Locate the cell with the specified text and output its [x, y] center coordinate. 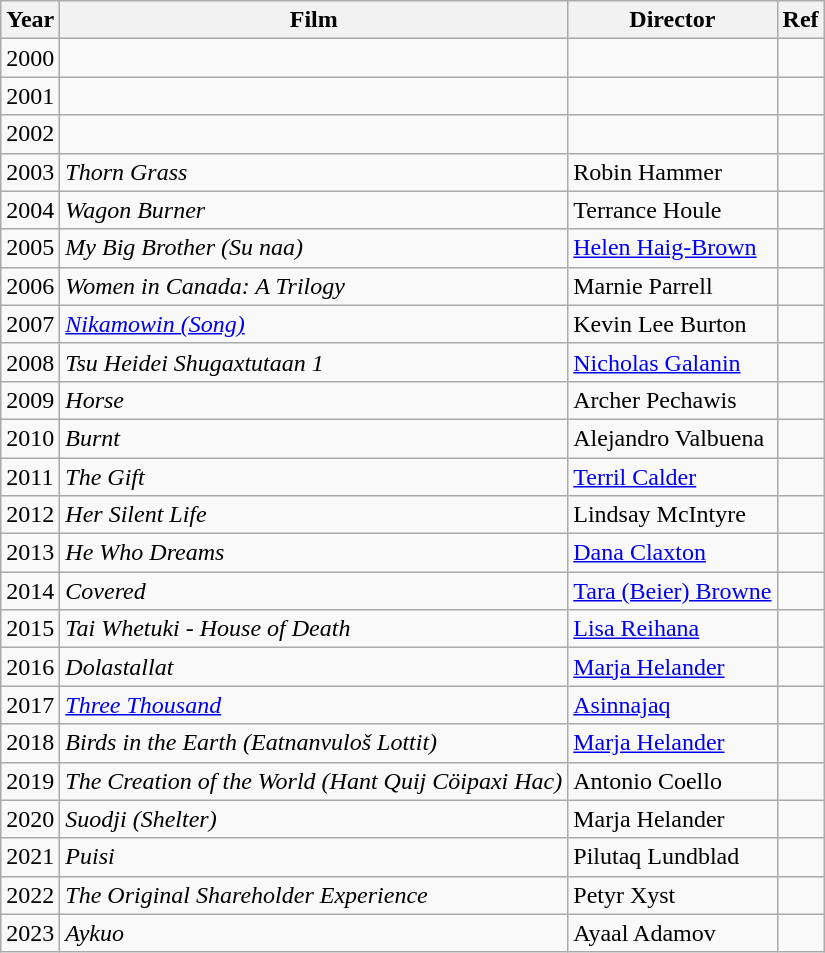
Covered [314, 591]
Tara (Beier) Browne [672, 591]
The Original Shareholder Experience [314, 895]
2014 [30, 591]
2000 [30, 58]
2001 [30, 96]
Pilutaq Lundblad [672, 857]
Nikamowin (Song) [314, 324]
2019 [30, 781]
Puisi [314, 857]
Thorn Grass [314, 172]
2020 [30, 819]
2012 [30, 515]
The Gift [314, 477]
2013 [30, 553]
2010 [30, 438]
Wagon Burner [314, 210]
Lindsay McIntyre [672, 515]
2006 [30, 286]
Alejandro Valbuena [672, 438]
Petyr Xyst [672, 895]
Burnt [314, 438]
Dolastallat [314, 667]
Dana Claxton [672, 553]
2003 [30, 172]
My Big Brother (Su naa) [314, 248]
Suodji (Shelter) [314, 819]
2004 [30, 210]
The Creation of the World (Hant Quij Cöipaxi Hac) [314, 781]
Helen Haig-Brown [672, 248]
2011 [30, 477]
Antonio Coello [672, 781]
He Who Dreams [314, 553]
Nicholas Galanin [672, 362]
Ayaal Adamov [672, 933]
2022 [30, 895]
Three Thousand [314, 705]
2015 [30, 629]
Robin Hammer [672, 172]
Asinnajaq [672, 705]
Tai Whetuki - House of Death [314, 629]
2002 [30, 134]
Tsu Heidei Shugaxtutaan 1 [314, 362]
2007 [30, 324]
Women in Canada: A Trilogy [314, 286]
Her Silent Life [314, 515]
Director [672, 20]
Kevin Lee Burton [672, 324]
Year [30, 20]
Horse [314, 400]
2017 [30, 705]
2009 [30, 400]
Ref [800, 20]
Birds in the Earth (Eatnanvuloš Lottit) [314, 743]
2005 [30, 248]
Terrance Houle [672, 210]
Lisa Reihana [672, 629]
Marnie Parrell [672, 286]
Aykuo [314, 933]
2008 [30, 362]
2016 [30, 667]
2023 [30, 933]
Archer Pechawis [672, 400]
Terril Calder [672, 477]
2021 [30, 857]
2018 [30, 743]
Film [314, 20]
